Find where the given text appears and provide that cell's center as (X, Y) coordinate. 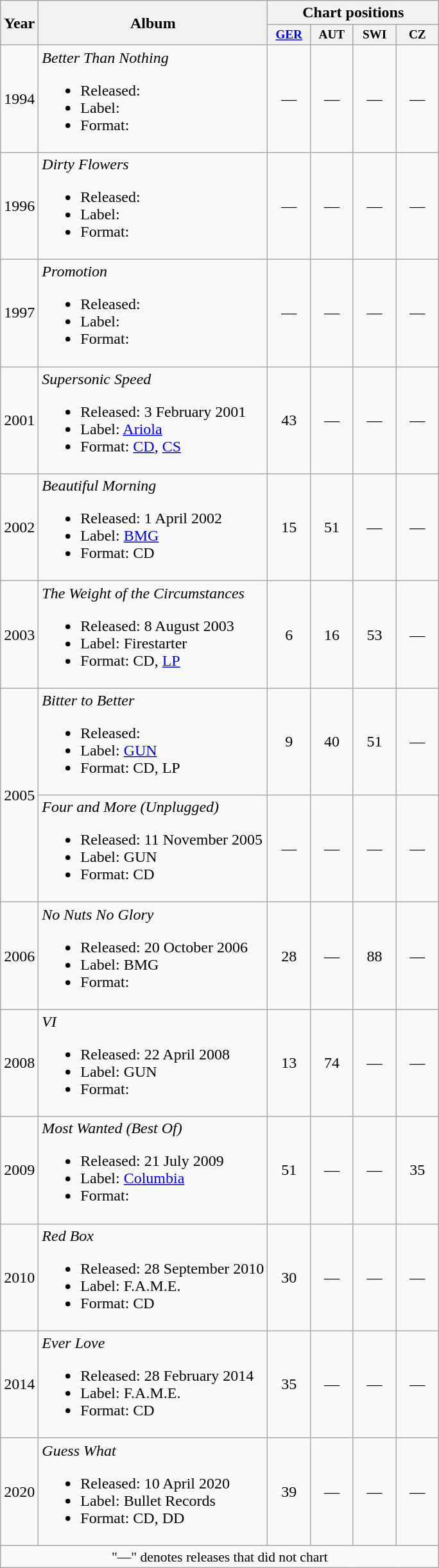
88 (375, 956)
Year (19, 23)
9 (289, 741)
Red BoxReleased: 28 September 2010Label: F.A.M.E.Format: CD (153, 1277)
43 (289, 421)
Ever LoveReleased: 28 February 2014Label: F.A.M.E.Format: CD (153, 1384)
1997 (19, 313)
Album (153, 23)
Bitter to BetterReleased:Label: GUNFormat: CD, LP (153, 741)
13 (289, 1063)
16 (332, 635)
28 (289, 956)
2001 (19, 421)
2006 (19, 956)
Chart positions (353, 13)
Beautiful MorningReleased: 1 April 2002Label: BMGFormat: CD (153, 527)
Four and More (Unplugged)Released: 11 November 2005Label: GUNFormat: CD (153, 849)
2010 (19, 1277)
40 (332, 741)
CZ (417, 35)
PromotionReleased:Label:Format: (153, 313)
2002 (19, 527)
2003 (19, 635)
1996 (19, 207)
VIReleased: 22 April 2008Label: GUNFormat: (153, 1063)
AUT (332, 35)
2008 (19, 1063)
2020 (19, 1492)
Better Than NothingReleased:Label:Format: (153, 99)
"—" denotes releases that did not chart (219, 1556)
15 (289, 527)
30 (289, 1277)
SWI (375, 35)
The Weight of the CircumstancesReleased: 8 August 2003Label: FirestarterFormat: CD, LP (153, 635)
2009 (19, 1170)
Supersonic SpeedReleased: 3 February 2001Label: AriolaFormat: CD, CS (153, 421)
GER (289, 35)
2005 (19, 795)
39 (289, 1492)
74 (332, 1063)
Dirty FlowersReleased:Label:Format: (153, 207)
Guess WhatReleased: 10 April 2020Label: Bullet RecordsFormat: CD, DD (153, 1492)
53 (375, 635)
Most Wanted (Best Of)Released: 21 July 2009Label: ColumbiaFormat: (153, 1170)
1994 (19, 99)
No Nuts No GloryReleased: 20 October 2006Label: BMGFormat: (153, 956)
6 (289, 635)
2014 (19, 1384)
